Pinpoint the cell where the given text exists, returning its (X, Y) midpoint coordinate. 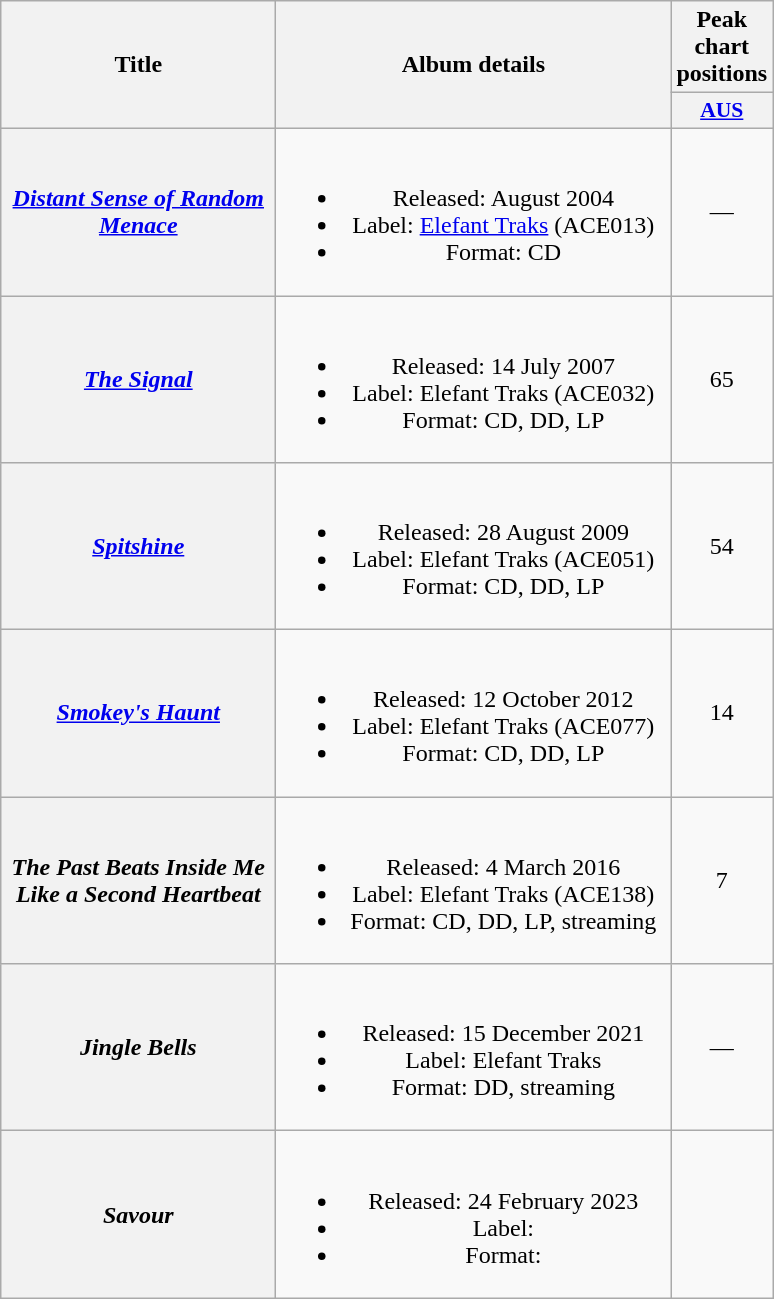
Jingle Bells (138, 1048)
54 (722, 546)
Spitshine (138, 546)
Released: 24 February 2023Label:Format: (474, 1214)
Distant Sense of Random Menace (138, 212)
Released: August 2004Label: Elefant Traks (ACE013)Format: CD (474, 212)
Smokey's Haunt (138, 714)
Released: 4 March 2016Label: Elefant Traks (ACE138)Format: CD, DD, LP, streaming (474, 880)
Album details (474, 65)
Released: 12 October 2012Label: Elefant Traks (ACE077)Format: CD, DD, LP (474, 714)
The Past Beats Inside Me Like a Second Heartbeat (138, 880)
Released: 15 December 2021Label: Elefant TraksFormat: DD, streaming (474, 1048)
Savour (138, 1214)
Released: 28 August 2009Label: Elefant Traks (ACE051)Format: CD, DD, LP (474, 546)
AUS (722, 111)
65 (722, 380)
14 (722, 714)
7 (722, 880)
Title (138, 65)
Released: 14 July 2007Label: Elefant Traks (ACE032)Format: CD, DD, LP (474, 380)
The Signal (138, 380)
Peak chart positions (722, 47)
